Locate the cell with the specified text and output its (x, y) center coordinate. 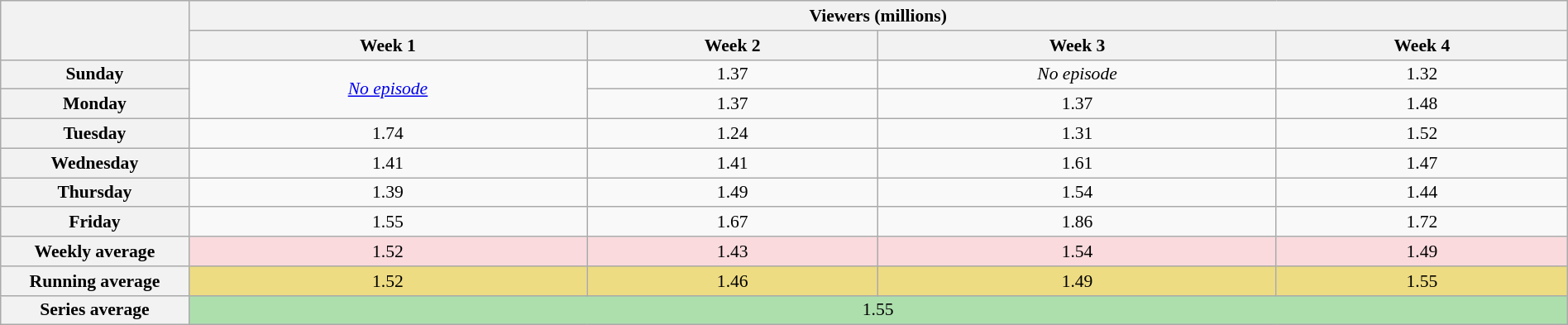
Tuesday (94, 134)
1.43 (733, 251)
1.47 (1422, 163)
Week 1 (388, 45)
Series average (94, 310)
Week 3 (1078, 45)
Thursday (94, 193)
1.67 (733, 222)
Weekly average (94, 251)
1.46 (733, 281)
Week 4 (1422, 45)
Viewers (millions) (878, 16)
1.39 (388, 193)
Running average (94, 281)
1.31 (1078, 134)
1.61 (1078, 163)
1.72 (1422, 222)
Sunday (94, 74)
1.24 (733, 134)
Friday (94, 222)
1.86 (1078, 222)
1.48 (1422, 104)
Monday (94, 104)
1.32 (1422, 74)
1.74 (388, 134)
1.44 (1422, 193)
Wednesday (94, 163)
Week 2 (733, 45)
